Provide the (x, y) coordinate of the cell's center where the given text is located.  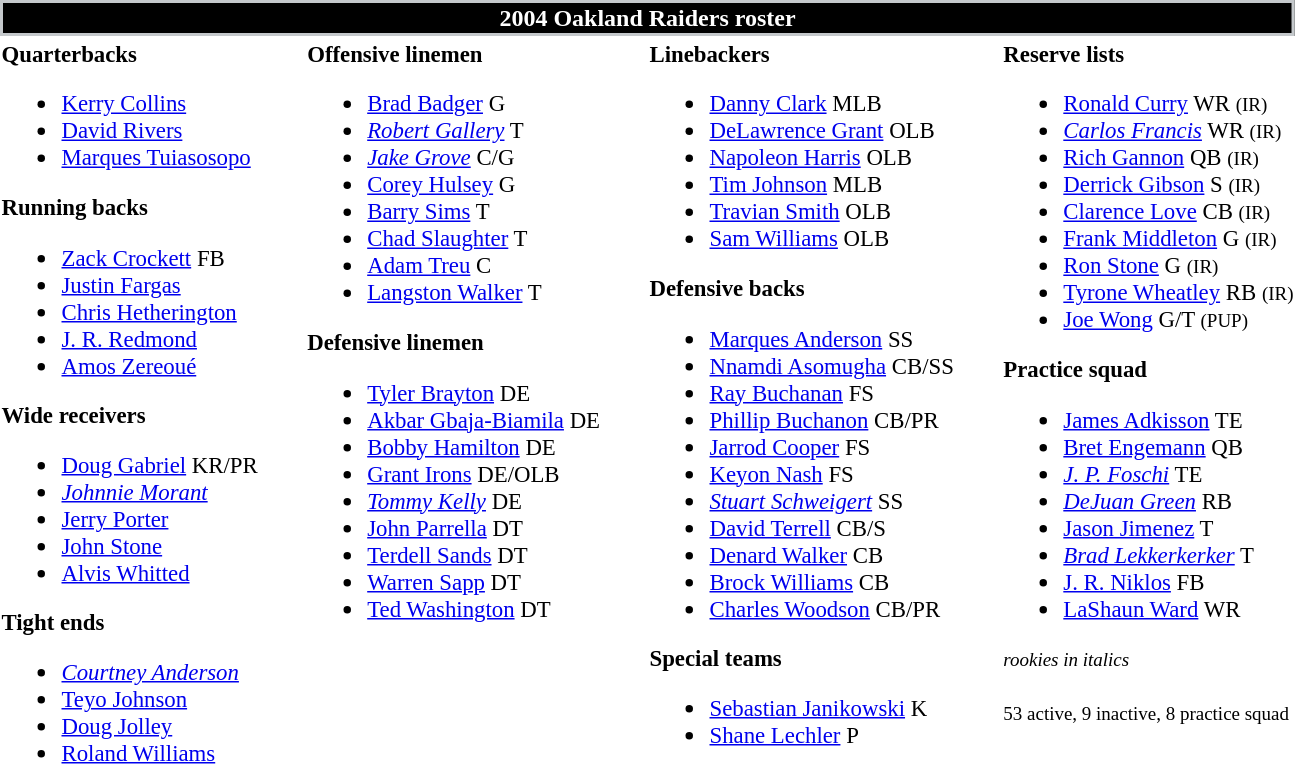
2004 Oakland Raiders roster (648, 18)
